Return the (X, Y) coordinate for the center point of the cell that contains the specified text.  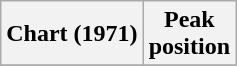
Chart (1971) (72, 34)
Peak position (189, 34)
